Determine the (X, Y) coordinate at the center of the cell enclosing the given text.  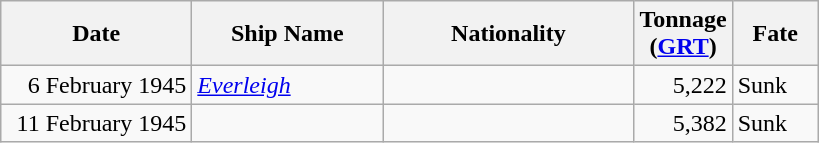
Nationality (508, 34)
Fate (775, 34)
6 February 1945 (96, 85)
Everleigh (288, 85)
Ship Name (288, 34)
Tonnage (GRT) (683, 34)
5,382 (683, 123)
Date (96, 34)
5,222 (683, 85)
11 February 1945 (96, 123)
